Output the [X, Y] coordinate of the center of the cell containing the given text.  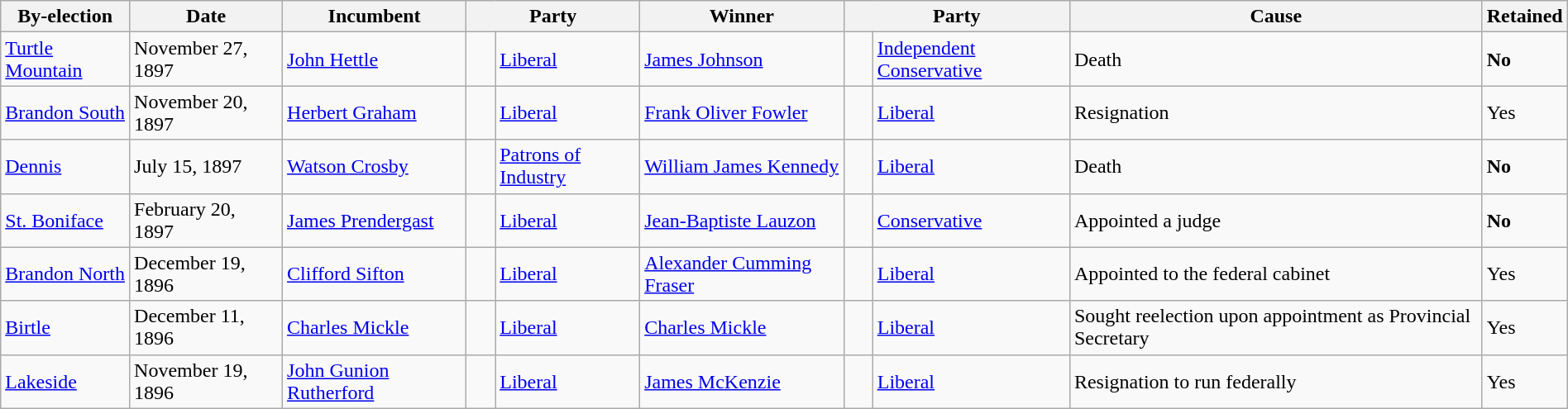
John Hettle [375, 59]
Appointed a judge [1275, 220]
James McKenzie [742, 382]
Resignation to run federally [1275, 382]
William James Kennedy [742, 167]
November 19, 1896 [207, 382]
July 15, 1897 [207, 167]
Herbert Graham [375, 112]
Watson Crosby [375, 167]
John Gunion Rutherford [375, 382]
December 19, 1896 [207, 274]
Birtle [65, 327]
Brandon North [65, 274]
By-election [65, 17]
November 20, 1897 [207, 112]
Incumbent [375, 17]
Dennis [65, 167]
James Prendergast [375, 220]
Jean-Baptiste Lauzon [742, 220]
James Johnson [742, 59]
Brandon South [65, 112]
Winner [742, 17]
December 11, 1896 [207, 327]
Clifford Sifton [375, 274]
Resignation [1275, 112]
Independent Conservative [971, 59]
February 20, 1897 [207, 220]
Lakeside [65, 382]
Appointed to the federal cabinet [1275, 274]
Sought reelection upon appointment as Provincial Secretary [1275, 327]
November 27, 1897 [207, 59]
St. Boniface [65, 220]
Alexander Cumming Fraser [742, 274]
Cause [1275, 17]
Conservative [971, 220]
Patrons of Industry [567, 167]
Turtle Mountain [65, 59]
Date [207, 17]
Frank Oliver Fowler [742, 112]
Retained [1525, 17]
